Output the (X, Y) coordinate of the center of the cell containing the given text.  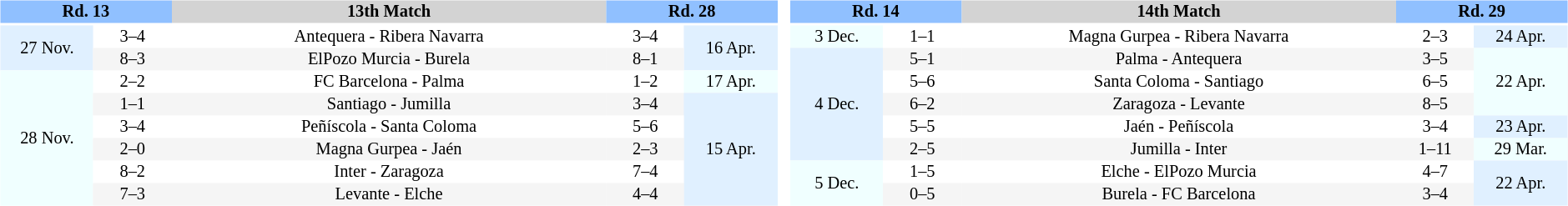
0–5 (923, 195)
4–4 (646, 195)
Jaén - Peñíscola (1178, 127)
Palma - Antequera (1178, 60)
6–5 (1435, 82)
2–5 (923, 150)
29 Mar. (1520, 150)
Rd. 13 (85, 12)
14th Match (1178, 12)
4 Dec. (837, 105)
Rd. 29 (1482, 12)
Zaragoza - Levante (1178, 105)
Elche - ElPozo Murcia (1178, 172)
3 Dec. (837, 37)
Burela - FC Barcelona (1178, 195)
4–7 (1435, 172)
Magna Gurpea - Ribera Navarra (1178, 37)
7–4 (646, 172)
Rd. 28 (693, 12)
Jumilla - Inter (1178, 150)
7–3 (132, 195)
17 Apr. (731, 82)
1–5 (923, 172)
6–2 (923, 105)
1–11 (1435, 150)
Magna Gurpea - Jaén (389, 150)
23 Apr. (1520, 127)
1–2 (646, 82)
5–5 (923, 127)
8–5 (1435, 105)
FC Barcelona - Palma (389, 82)
ElPozo Murcia - Burela (389, 60)
5 Dec. (837, 183)
Santa Coloma - Santiago (1178, 82)
2–2 (132, 82)
16 Apr. (731, 48)
13th Match (389, 12)
Rd. 14 (876, 12)
28 Nov. (47, 138)
8–2 (132, 172)
8–3 (132, 60)
27 Nov. (47, 48)
3–5 (1435, 60)
15 Apr. (731, 150)
8–1 (646, 60)
Levante - Elche (389, 195)
Antequera - Ribera Navarra (389, 37)
Inter - Zaragoza (389, 172)
5–1 (923, 60)
24 Apr. (1520, 37)
2–0 (132, 150)
Santiago - Jumilla (389, 105)
Peñíscola - Santa Coloma (389, 127)
